Pinpoint the cell where the given text exists, returning its [x, y] midpoint coordinate. 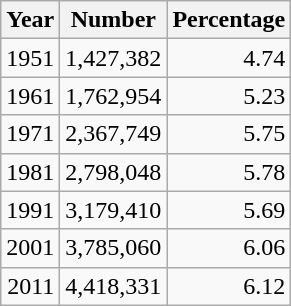
5.23 [229, 96]
2,798,048 [114, 172]
Number [114, 20]
2,367,749 [114, 134]
2011 [30, 286]
1991 [30, 210]
4,418,331 [114, 286]
6.06 [229, 248]
Percentage [229, 20]
5.69 [229, 210]
5.75 [229, 134]
6.12 [229, 286]
5.78 [229, 172]
2001 [30, 248]
1,427,382 [114, 58]
1,762,954 [114, 96]
1961 [30, 96]
1971 [30, 134]
4.74 [229, 58]
3,785,060 [114, 248]
Year [30, 20]
1951 [30, 58]
3,179,410 [114, 210]
1981 [30, 172]
